Extract the [x, y] coordinate from the center of the cell holding the provided text.  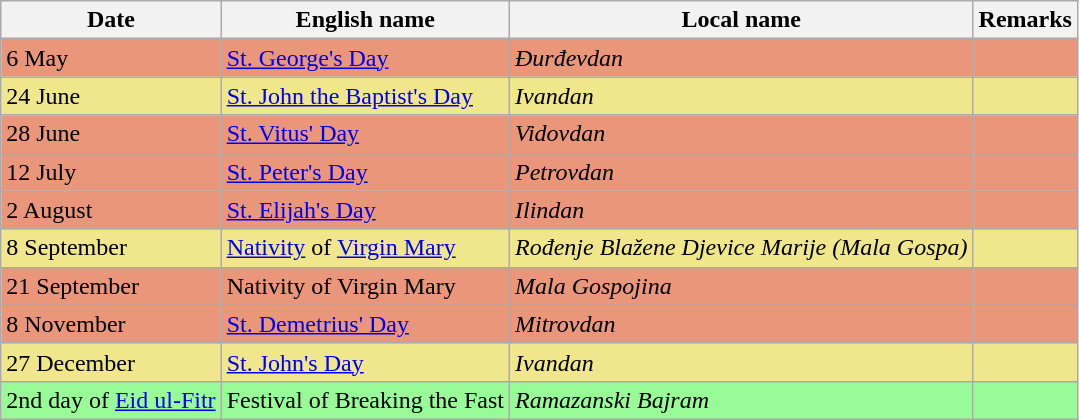
Mitrovdan [741, 324]
2nd day of Eid ul-Fitr [111, 400]
Petrovdan [741, 172]
Festival of Breaking the Fast [365, 400]
28 June [111, 134]
6 May [111, 58]
St. John's Day [365, 362]
St. George's Day [365, 58]
English name [365, 20]
Rođenje Blažene Djevice Marije (Mala Gospa) [741, 248]
8 September [111, 248]
Mala Gospojina [741, 286]
St. Demetrius' Day [365, 324]
St. Peter's Day [365, 172]
21 September [111, 286]
12 July [111, 172]
Date [111, 20]
27 December [111, 362]
St. Elijah's Day [365, 210]
Vidovdan [741, 134]
St. Vitus' Day [365, 134]
Local name [741, 20]
24 June [111, 96]
Đurđevdan [741, 58]
Ramazanski Bajram [741, 400]
Ilindan [741, 210]
St. John the Baptist's Day [365, 96]
Remarks [1025, 20]
8 November [111, 324]
2 August [111, 210]
